Determine the (x, y) coordinate at the center of the cell enclosing the given text.  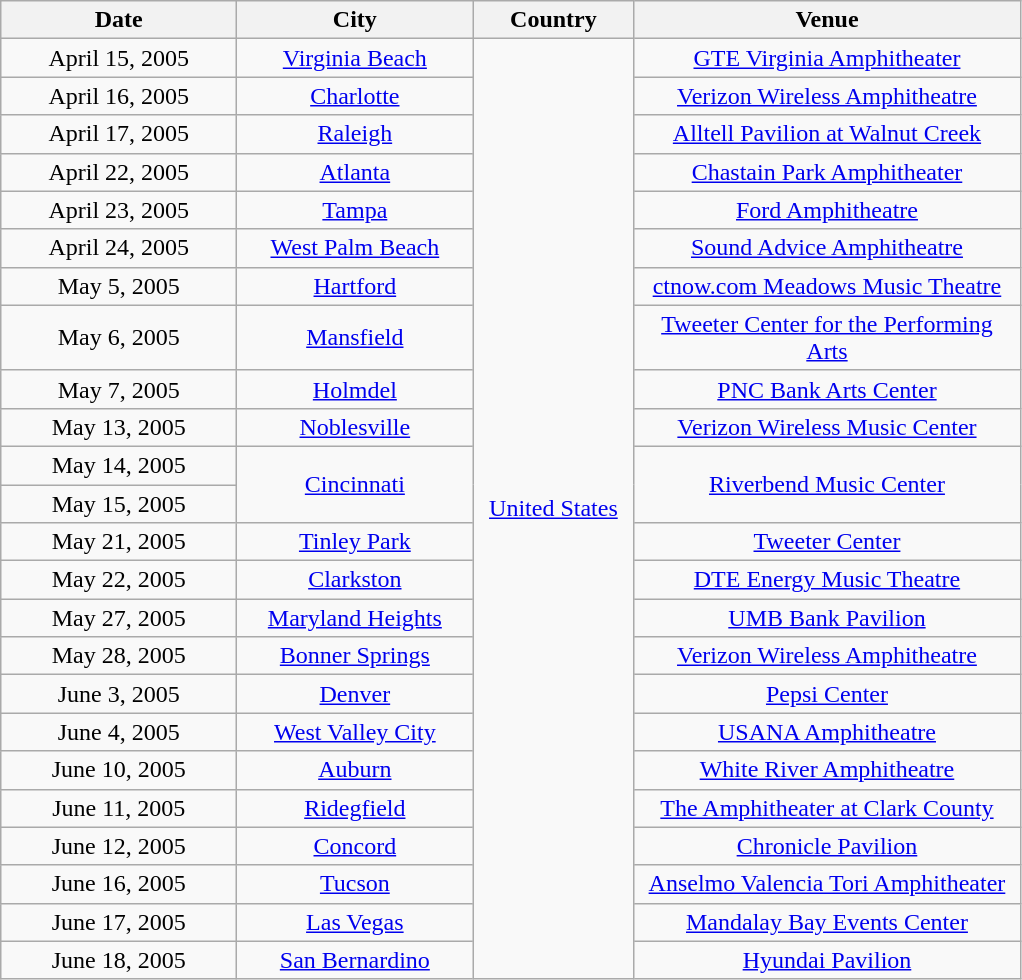
Clarkston (355, 580)
June 17, 2005 (119, 922)
June 18, 2005 (119, 960)
Tucson (355, 884)
April 24, 2005 (119, 248)
Tinley Park (355, 542)
Alltell Pavilion at Walnut Creek (827, 134)
May 27, 2005 (119, 618)
Virginia Beach (355, 58)
DTE Energy Music Theatre (827, 580)
May 13, 2005 (119, 427)
Venue (827, 20)
May 5, 2005 (119, 286)
May 28, 2005 (119, 656)
May 6, 2005 (119, 338)
Riverbend Music Center (827, 484)
Hartford (355, 286)
Pepsi Center (827, 694)
PNC Bank Arts Center (827, 389)
United States (554, 509)
Auburn (355, 770)
May 7, 2005 (119, 389)
Country (554, 20)
Cincinnati (355, 484)
June 4, 2005 (119, 732)
USANA Amphitheatre (827, 732)
Tweeter Center for the Performing Arts (827, 338)
Noblesville (355, 427)
Mansfield (355, 338)
May 14, 2005 (119, 465)
June 12, 2005 (119, 846)
Charlotte (355, 96)
June 3, 2005 (119, 694)
Las Vegas (355, 922)
Concord (355, 846)
June 11, 2005 (119, 808)
April 23, 2005 (119, 210)
Ford Amphitheatre (827, 210)
April 17, 2005 (119, 134)
ctnow.com Meadows Music Theatre (827, 286)
Atlanta (355, 172)
Anselmo Valencia Tori Amphitheater (827, 884)
Denver (355, 694)
May 22, 2005 (119, 580)
UMB Bank Pavilion (827, 618)
June 10, 2005 (119, 770)
The Amphitheater at Clark County (827, 808)
Mandalay Bay Events Center (827, 922)
Bonner Springs (355, 656)
Tampa (355, 210)
San Bernardino (355, 960)
April 22, 2005 (119, 172)
Sound Advice Amphitheatre (827, 248)
Holmdel (355, 389)
June 16, 2005 (119, 884)
White River Amphitheatre (827, 770)
Verizon Wireless Music Center (827, 427)
April 15, 2005 (119, 58)
May 21, 2005 (119, 542)
Chronicle Pavilion (827, 846)
Tweeter Center (827, 542)
Raleigh (355, 134)
West Palm Beach (355, 248)
Chastain Park Amphitheater (827, 172)
City (355, 20)
April 16, 2005 (119, 96)
Date (119, 20)
Hyundai Pavilion (827, 960)
West Valley City (355, 732)
GTE Virginia Amphitheater (827, 58)
Maryland Heights (355, 618)
Ridegfield (355, 808)
May 15, 2005 (119, 503)
